Determine the [X, Y] coordinate at the center of the cell enclosing the given text.  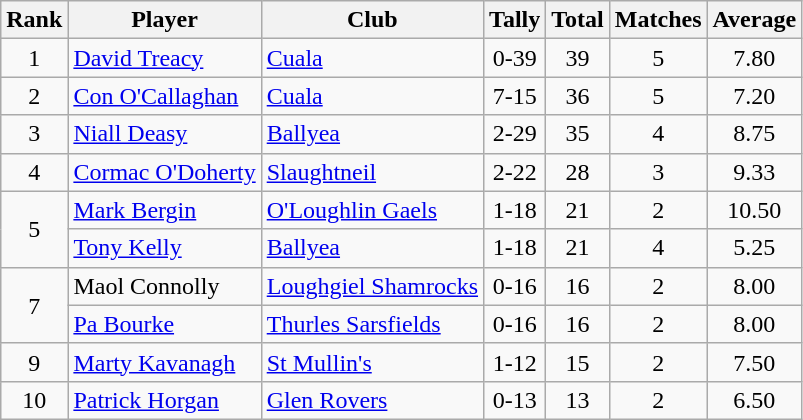
Matches [658, 20]
Patrick Horgan [164, 400]
Niall Deasy [164, 134]
Tally [515, 20]
9 [34, 362]
Rank [34, 20]
Mark Bergin [164, 210]
5.25 [754, 248]
Average [754, 20]
2-29 [515, 134]
7-15 [515, 96]
Con O'Callaghan [164, 96]
Loughgiel Shamrocks [372, 286]
9.33 [754, 172]
Tony Kelly [164, 248]
7.80 [754, 58]
Player [164, 20]
35 [578, 134]
0-39 [515, 58]
7 [34, 305]
1-12 [515, 362]
St Mullin's [372, 362]
7.50 [754, 362]
2-22 [515, 172]
6.50 [754, 400]
7.20 [754, 96]
Thurles Sarsfields [372, 324]
Club [372, 20]
O'Loughlin Gaels [372, 210]
39 [578, 58]
15 [578, 362]
28 [578, 172]
36 [578, 96]
Maol Connolly [164, 286]
8.75 [754, 134]
David Treacy [164, 58]
10 [34, 400]
Pa Bourke [164, 324]
Glen Rovers [372, 400]
1 [34, 58]
13 [578, 400]
Total [578, 20]
10.50 [754, 210]
0-13 [515, 400]
Marty Kavanagh [164, 362]
Cormac O'Doherty [164, 172]
Slaughtneil [372, 172]
